Return the [X, Y] coordinate for the center point of the cell that contains the specified text.  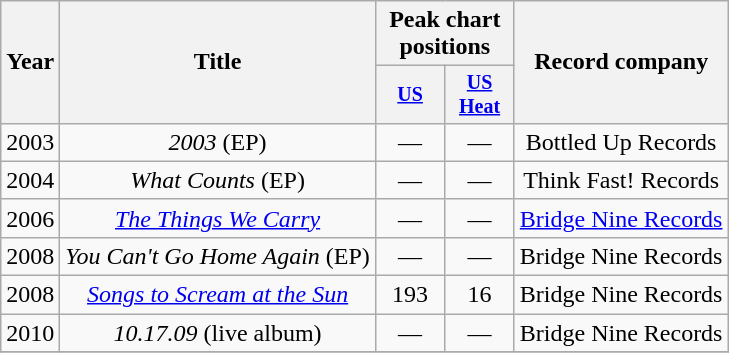
2004 [30, 180]
Think Fast! Records [621, 180]
2006 [30, 218]
Peak chart positions [444, 34]
2003 [30, 142]
2010 [30, 333]
2003 (EP) [218, 142]
What Counts (EP) [218, 180]
US [410, 94]
Record company [621, 62]
16 [480, 295]
Year [30, 62]
Songs to Scream at the Sun [218, 295]
Title [218, 62]
Bottled Up Records [621, 142]
US Heat [480, 94]
You Can't Go Home Again (EP) [218, 256]
193 [410, 295]
10.17.09 (live album) [218, 333]
The Things We Carry [218, 218]
